Return [X, Y] of the center of cell containing provided text 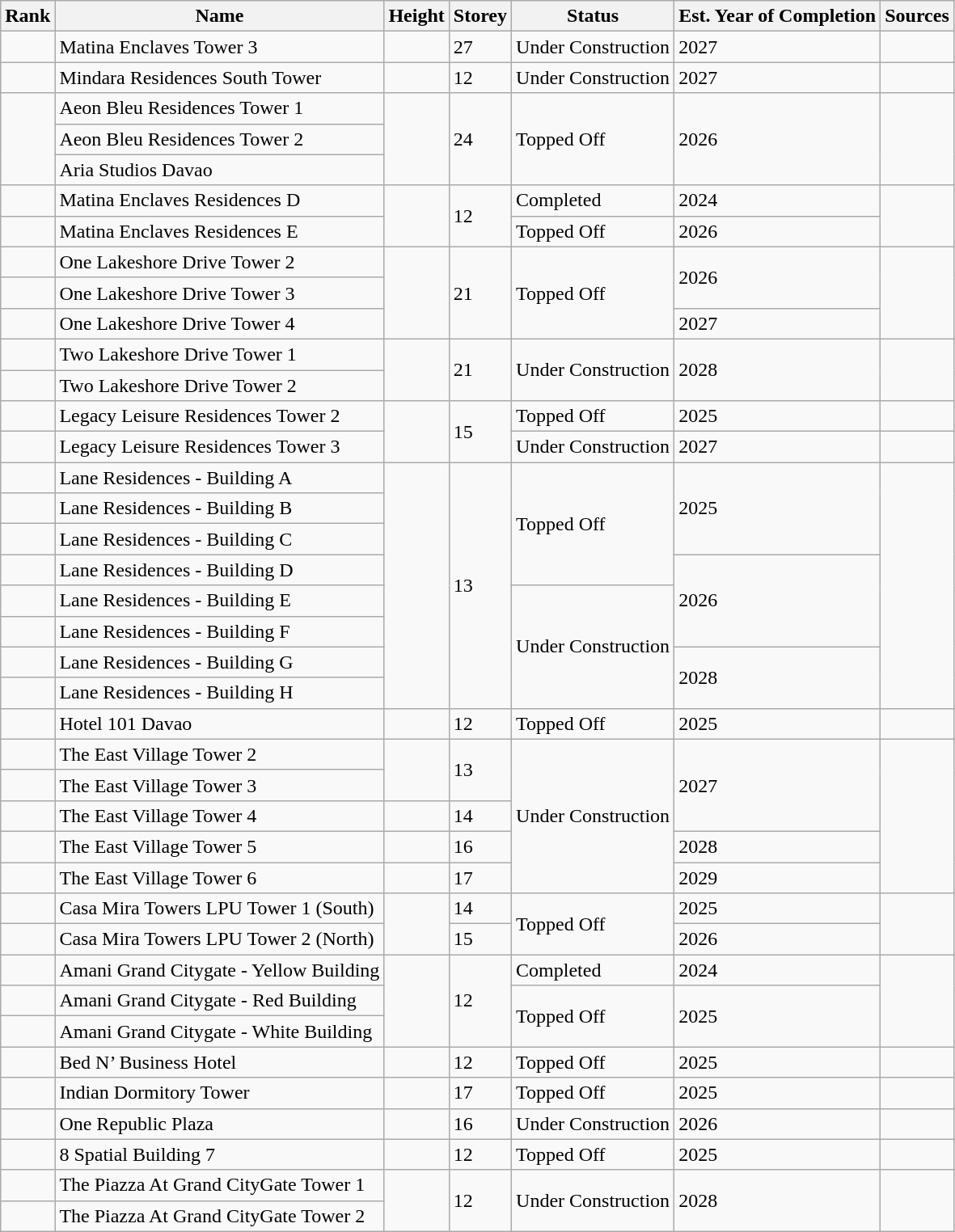
Lane Residences - Building C [220, 539]
Indian Dormitory Tower [220, 1093]
Matina Enclaves Residences D [220, 200]
The East Village Tower 4 [220, 816]
Matina Enclaves Residences E [220, 231]
Lane Residences - Building F [220, 631]
The East Village Tower 3 [220, 785]
Bed N’ Business Hotel [220, 1062]
The Piazza At Grand CityGate Tower 2 [220, 1216]
Two Lakeshore Drive Tower 1 [220, 354]
Storey [480, 16]
Lane Residences - Building B [220, 508]
Lane Residences - Building E [220, 601]
Lane Residences - Building H [220, 693]
Aria Studios Davao [220, 170]
Lane Residences - Building D [220, 570]
Two Lakeshore Drive Tower 2 [220, 386]
Matina Enclaves Tower 3 [220, 47]
Mindara Residences South Tower [220, 78]
8 Spatial Building 7 [220, 1154]
Lane Residences - Building G [220, 662]
Status [594, 16]
Amani Grand Citygate - White Building [220, 1032]
Lane Residences - Building A [220, 478]
Aeon Bleu Residences Tower 1 [220, 108]
Amani Grand Citygate - Red Building [220, 1001]
One Lakeshore Drive Tower 2 [220, 262]
The East Village Tower 2 [220, 754]
Hotel 101 Davao [220, 724]
One Lakeshore Drive Tower 4 [220, 323]
Rank [27, 16]
Casa Mira Towers LPU Tower 2 (North) [220, 939]
The East Village Tower 5 [220, 846]
Est. Year of Completion [778, 16]
Height [416, 16]
One Republic Plaza [220, 1124]
Name [220, 16]
24 [480, 139]
Amani Grand Citygate - Yellow Building [220, 970]
27 [480, 47]
Legacy Leisure Residences Tower 3 [220, 447]
2029 [778, 877]
Casa Mira Towers LPU Tower 1 (South) [220, 909]
Sources [917, 16]
The East Village Tower 6 [220, 877]
One Lakeshore Drive Tower 3 [220, 293]
The Piazza At Grand CityGate Tower 1 [220, 1185]
Legacy Leisure Residences Tower 2 [220, 416]
Aeon Bleu Residences Tower 2 [220, 139]
